Pinpoint the cell where the given text exists, returning its (X, Y) midpoint coordinate. 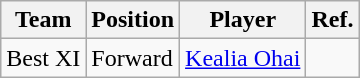
Player (243, 20)
Team (44, 20)
Position (133, 20)
Kealia Ohai (243, 58)
Best XI (44, 58)
Forward (133, 58)
Ref. (332, 20)
